Locate the cell with the specified text and output its [x, y] center coordinate. 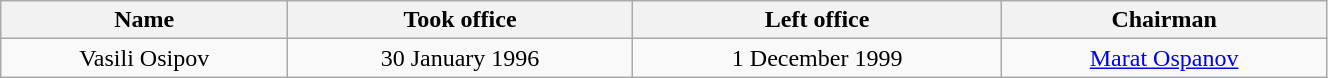
Name [144, 20]
Left office [816, 20]
Vasili Osipov [144, 58]
Chairman [1164, 20]
Took office [460, 20]
1 December 1999 [816, 58]
30 January 1996 [460, 58]
Marat Ospanov [1164, 58]
